Output the [X, Y] coordinate of the center of the cell containing the given text.  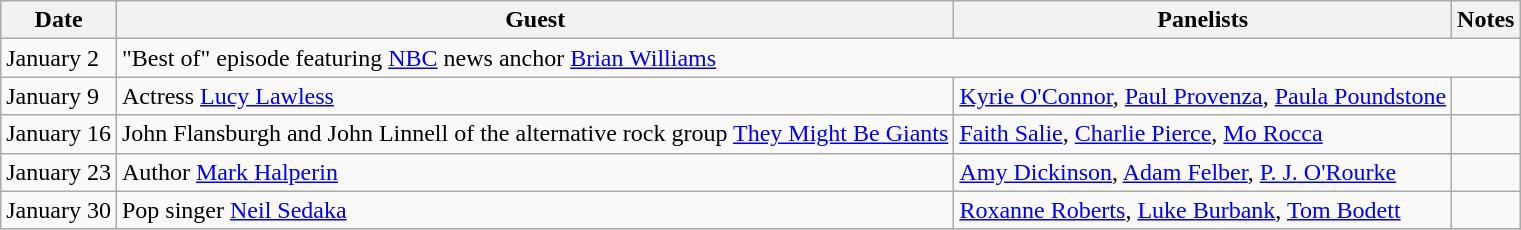
Panelists [1203, 20]
Kyrie O'Connor, Paul Provenza, Paula Poundstone [1203, 96]
January 30 [59, 210]
Author Mark Halperin [534, 172]
Faith Salie, Charlie Pierce, Mo Rocca [1203, 134]
"Best of" episode featuring NBC news anchor Brian Williams [818, 58]
Amy Dickinson, Adam Felber, P. J. O'Rourke [1203, 172]
January 16 [59, 134]
Notes [1486, 20]
John Flansburgh and John Linnell of the alternative rock group They Might Be Giants [534, 134]
January 9 [59, 96]
January 23 [59, 172]
Roxanne Roberts, Luke Burbank, Tom Bodett [1203, 210]
Actress Lucy Lawless [534, 96]
Pop singer Neil Sedaka [534, 210]
Guest [534, 20]
January 2 [59, 58]
Date [59, 20]
